Search for the cell housing the specified text and yield its (X, Y) center coordinate. 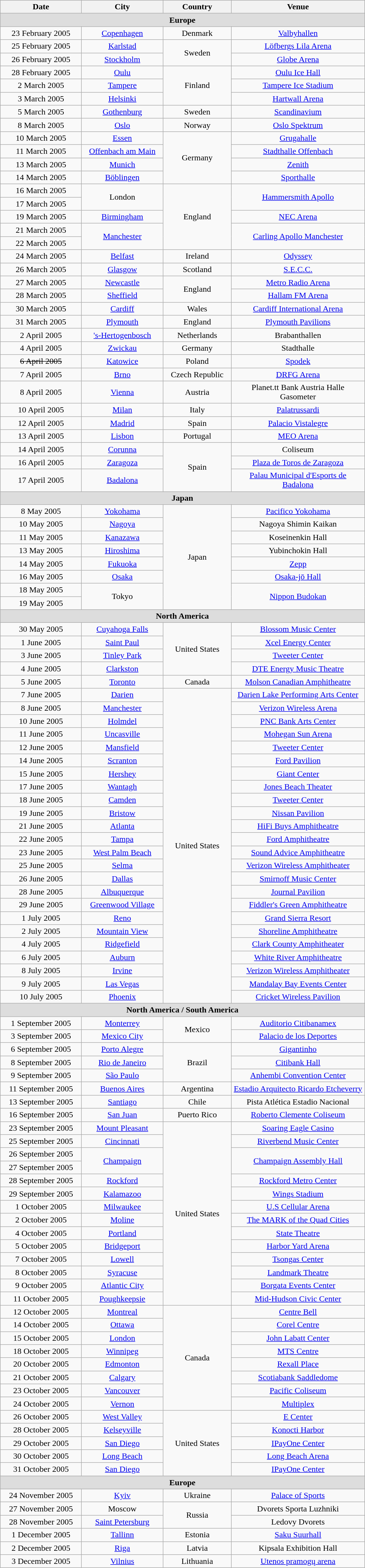
1 December 2005 (41, 1535)
8 July 2005 (41, 970)
Denmark (197, 33)
Nagoya (122, 524)
Oulu (122, 72)
6 September 2005 (41, 1049)
Saku Suurhall (298, 1535)
10 March 2005 (41, 138)
Cuyahoga Falls (122, 629)
Clarkston (122, 669)
Estonia (197, 1535)
8 May 2005 (41, 511)
Badalona (122, 480)
DRFG Arena (298, 374)
11 March 2005 (41, 151)
27 March 2005 (41, 282)
Estadio Arquitecto Ricardo Etcheverry (298, 1089)
Gothenburg (122, 112)
11 September 2005 (41, 1089)
13 April 2005 (41, 436)
Hallam FM Arena (298, 296)
28 September 2005 (41, 1180)
20 October 2005 (41, 1364)
Löfbergs Lila Arena (298, 46)
Wales (197, 309)
North America (183, 616)
16 September 2005 (41, 1115)
Hiroshima (122, 550)
Kelseyville (122, 1430)
Odyssey (298, 256)
Mandalay Bay Events Center (298, 983)
Nagoya Shimin Kaikan (298, 524)
Poland (197, 361)
1 July 2005 (41, 918)
PNC Bank Arts Center (298, 721)
Darien Lake Performing Arts Center (298, 695)
Roberto Clemente Coliseum (298, 1115)
24 March 2005 (41, 256)
Scotiabank Saddledome (298, 1377)
26 September 2005 (41, 1154)
Las Vegas (122, 983)
8 October 2005 (41, 1272)
Cincinnati (122, 1141)
Valbyhallen (298, 33)
Portugal (197, 436)
17 March 2005 (41, 204)
Blossom Music Center (298, 629)
7 April 2005 (41, 374)
Long Beach Arena (298, 1456)
Landmark Theatre (298, 1272)
Ukraine (197, 1496)
Camden (122, 800)
Mount Pleasant (122, 1128)
Italy (197, 410)
Oslo Spektrum (298, 125)
26 June 2005 (41, 879)
28 November 2005 (41, 1522)
24 October 2005 (41, 1404)
25 September 2005 (41, 1141)
26 October 2005 (41, 1417)
City (122, 7)
MTS Centre (298, 1351)
12 April 2005 (41, 423)
Birmingham (122, 217)
27 September 2005 (41, 1167)
Syracuse (122, 1272)
Spodek (298, 361)
Atlanta (122, 826)
Molson Canadian Amphitheatre (298, 682)
Portland (122, 1233)
Centre Bell (298, 1312)
Multiplex (298, 1404)
Sound Advice Amphitheatre (298, 852)
23 October 2005 (41, 1390)
Hammersmith Apollo (298, 197)
14 May 2005 (41, 563)
Carling Apollo Manchester (298, 237)
23 June 2005 (41, 852)
25 February 2005 (41, 46)
Venue (298, 7)
14 June 2005 (41, 760)
Utenos pramogų arena (298, 1561)
3 December 2005 (41, 1561)
Koseinenkin Hall (298, 537)
Montreal (122, 1312)
16 March 2005 (41, 191)
Corel Centre (298, 1325)
18 May 2005 (41, 590)
Date (41, 7)
Harbor Yard Arena (298, 1246)
Anhembi Convention Center (298, 1076)
8 April 2005 (41, 392)
Tampa (122, 839)
Tsongas Center (298, 1259)
Tokyo (122, 596)
Vernon (122, 1404)
Fukuoka (122, 563)
San Juan (122, 1115)
Osaka-jō Hall (298, 577)
28 February 2005 (41, 72)
Grugahalle (298, 138)
White River Amphitheatre (298, 957)
8 March 2005 (41, 125)
6 July 2005 (41, 957)
Santiago (122, 1102)
Long Beach (122, 1456)
Zaragoza (122, 462)
24 November 2005 (41, 1496)
Xcel Energy Center (298, 642)
North America / South America (183, 1010)
Palace of Sports (298, 1496)
Verizon Wireless Arena (298, 708)
Bristow (122, 813)
Belfast (122, 256)
Edmonton (122, 1364)
Yubinchokin Hall (298, 550)
31 March 2005 (41, 322)
Palacio Vistalegre (298, 423)
Plaza de Toros de Zaragoza (298, 462)
Darien (122, 695)
13 March 2005 (41, 164)
Dvorets Sporta Luzhniki (298, 1509)
14 March 2005 (41, 178)
Vilnius (122, 1561)
Moscow (122, 1509)
18 June 2005 (41, 800)
9 July 2005 (41, 983)
5 October 2005 (41, 1246)
State Theatre (298, 1233)
Zwickau (122, 348)
Auditorio Citibanamex (298, 1023)
Moline (122, 1220)
Ireland (197, 256)
Glasgow (122, 269)
29 September 2005 (41, 1194)
9 September 2005 (41, 1076)
Nissan Pavilion (298, 813)
22 March 2005 (41, 243)
9 October 2005 (41, 1286)
25 June 2005 (41, 866)
Toronto (122, 682)
Citibank Hall (298, 1062)
4 October 2005 (41, 1233)
Osaka (122, 577)
Selma (122, 866)
NEC Arena (298, 217)
26 March 2005 (41, 269)
E Center (298, 1417)
Palatrussardi (298, 410)
17 April 2005 (41, 480)
Sporthalle (298, 178)
3 June 2005 (41, 656)
Madrid (122, 423)
Vienna (122, 392)
18 October 2005 (41, 1351)
DTE Energy Music Theatre (298, 669)
5 March 2005 (41, 112)
Porto Alegre (122, 1049)
16 April 2005 (41, 462)
Milan (122, 410)
21 March 2005 (41, 230)
Wings Stadium (298, 1194)
Zepp (298, 563)
21 June 2005 (41, 826)
19 May 2005 (41, 603)
29 June 2005 (41, 905)
Country (197, 7)
Plymouth Pavilions (298, 322)
Riverbend Music Center (298, 1141)
Calgary (122, 1377)
Atlantic City (122, 1286)
2 December 2005 (41, 1548)
Russia (197, 1515)
10 July 2005 (41, 997)
Borgata Events Center (298, 1286)
Ledovy Dvorets (298, 1522)
5 June 2005 (41, 682)
Tampere (122, 86)
28 June 2005 (41, 892)
11 June 2005 (41, 734)
Champaign (122, 1161)
Buenos Aires (122, 1089)
Plymouth (122, 322)
23 February 2005 (41, 33)
Austria (197, 392)
Cricket Wireless Pavilion (298, 997)
Zenith (298, 164)
Planet.tt Bank Austria Halle Gasometer (298, 392)
Oulu Ice Hall (298, 72)
Essen (122, 138)
Netherlands (197, 335)
8 June 2005 (41, 708)
Mid-Hudson Civic Center (298, 1299)
HiFi Buys Amphitheatre (298, 826)
Vancouver (122, 1390)
Gigantinho (298, 1049)
Kipsala Exhibition Hall (298, 1548)
Auburn (122, 957)
12 October 2005 (41, 1312)
Mexico City (122, 1036)
Irvine (122, 970)
2 April 2005 (41, 335)
Ottawa (122, 1325)
30 March 2005 (41, 309)
Chile (197, 1102)
Brabanthallen (298, 335)
Clark County Amphitheater (298, 944)
10 April 2005 (41, 410)
8 September 2005 (41, 1062)
Pacifico Yokohama (298, 511)
Jones Beach Theater (298, 787)
Smirnoff Music Center (298, 879)
Helsinki (122, 99)
Copenhagen (122, 33)
Stockholm (122, 59)
Palau Municipal d'Esports de Badalona (298, 480)
Cardiff (122, 309)
Tampere Ice Stadium (298, 86)
Riga (122, 1548)
Latvia (197, 1548)
12 June 2005 (41, 747)
7 October 2005 (41, 1259)
Soaring Eagle Casino (298, 1128)
Offenbach am Main (122, 151)
11 October 2005 (41, 1299)
10 May 2005 (41, 524)
Czech Republic (197, 374)
Stadthalle (298, 348)
19 March 2005 (41, 217)
Globe Arena (298, 59)
2 July 2005 (41, 931)
Kanazawa (122, 537)
Oslo (122, 125)
Cardiff International Arena (298, 309)
Hartwall Arena (298, 99)
1 September 2005 (41, 1023)
Argentina (197, 1089)
Poughkeepsie (122, 1299)
Newcastle (122, 282)
U.S Cellular Arena (298, 1207)
1 October 2005 (41, 1207)
Reno (122, 918)
Grand Sierra Resort (298, 918)
28 March 2005 (41, 296)
Rockford Metro Center (298, 1180)
Lowell (122, 1259)
Rockford (122, 1180)
Stadthalle Offenbach (298, 151)
Lisbon (122, 436)
3 March 2005 (41, 99)
Tallinn (122, 1535)
S.E.C.C. (298, 269)
Pista Atlética Estadio Nacional (298, 1102)
Scranton (122, 760)
Ridgefield (122, 944)
19 June 2005 (41, 813)
Tinley Park (122, 656)
Scotland (197, 269)
Puerto Rico (197, 1115)
27 November 2005 (41, 1509)
23 September 2005 (41, 1128)
Milwaukee (122, 1207)
Metro Radio Arena (298, 282)
Pacific Coliseum (298, 1390)
21 October 2005 (41, 1377)
Saint Petersburg (122, 1522)
Mansfield (122, 747)
Kalamazoo (122, 1194)
Bridgeport (122, 1246)
Brno (122, 374)
Albuquerque (122, 892)
Böblingen (122, 178)
Uncasville (122, 734)
16 May 2005 (41, 577)
Phoenix (122, 997)
17 June 2005 (41, 787)
28 October 2005 (41, 1430)
Konocti Harbor (298, 1430)
Monterrey (122, 1023)
Brazil (197, 1062)
6 April 2005 (41, 361)
Mohegan Sun Arena (298, 734)
Katowice (122, 361)
São Paulo (122, 1076)
14 April 2005 (41, 449)
4 April 2005 (41, 348)
Finland (197, 86)
13 May 2005 (41, 550)
15 October 2005 (41, 1338)
14 October 2005 (41, 1325)
MEO Arena (298, 436)
Nippon Budokan (298, 596)
Fiddler's Green Amphitheatre (298, 905)
Corunna (122, 449)
Ford Amphitheatre (298, 839)
15 June 2005 (41, 773)
Lithuania (197, 1561)
Karlstad (122, 46)
3 September 2005 (41, 1036)
Shoreline Amphitheatre (298, 931)
2 October 2005 (41, 1220)
11 May 2005 (41, 537)
Scandinavium (298, 112)
Giant Center (298, 773)
31 October 2005 (41, 1469)
Champaign Assembly Hall (298, 1161)
22 June 2005 (41, 839)
The MARK of the Quad Cities (298, 1220)
30 October 2005 (41, 1456)
Sheffield (122, 296)
29 October 2005 (41, 1443)
13 September 2005 (41, 1102)
Rexall Place (298, 1364)
West Valley (122, 1417)
Rio de Janeiro (122, 1062)
10 June 2005 (41, 721)
Yokohama (122, 511)
Palacio de los Deportes (298, 1036)
's-Hertogenbosch (122, 335)
West Palm Beach (122, 852)
2 March 2005 (41, 86)
Wantagh (122, 787)
Ford Pavilion (298, 760)
Mountain View (122, 931)
1 June 2005 (41, 642)
Saint Paul (122, 642)
Kyiv (122, 1496)
Coliseum (298, 449)
John Labatt Center (298, 1338)
Norway (197, 125)
Dallas (122, 879)
7 June 2005 (41, 695)
30 May 2005 (41, 629)
Hershey (122, 773)
Holmdel (122, 721)
Winnipeg (122, 1351)
4 July 2005 (41, 944)
26 February 2005 (41, 59)
4 June 2005 (41, 669)
Mexico (197, 1030)
Journal Pavilion (298, 892)
Greenwood Village (122, 905)
Munich (122, 164)
